Return [X, Y] of the center of cell containing provided text 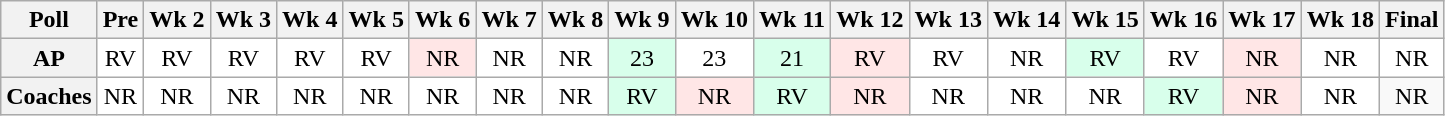
Wk 8 [575, 20]
Wk 7 [509, 20]
Wk 15 [1105, 20]
Wk 13 [948, 20]
Final [1412, 20]
Wk 18 [1340, 20]
Wk 4 [310, 20]
Coaches [49, 96]
Wk 2 [177, 20]
Wk 11 [792, 20]
AP [49, 58]
Wk 10 [714, 20]
Wk 14 [1026, 20]
Poll [49, 20]
21 [792, 58]
Wk 5 [376, 20]
Wk 16 [1183, 20]
Wk 17 [1262, 20]
Pre [120, 20]
Wk 6 [442, 20]
Wk 9 [642, 20]
Wk 12 [870, 20]
Wk 3 [243, 20]
